Output the (x, y) coordinate of the center of the cell containing the given text.  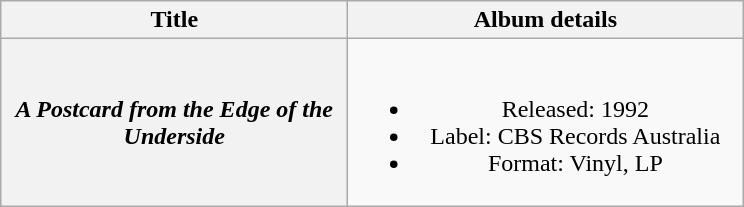
Album details (546, 20)
A Postcard from the Edge of the Underside (174, 122)
Title (174, 20)
Released: 1992Label: CBS Records AustraliaFormat: Vinyl, LP (546, 122)
